Locate the cell with the specified text and output its [x, y] center coordinate. 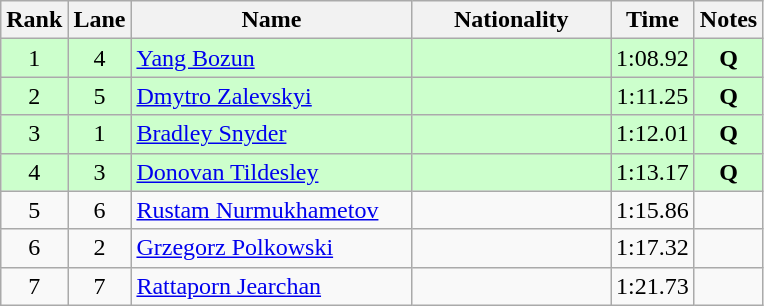
Lane [100, 20]
1:12.01 [653, 134]
Rustam Nurmukhametov [272, 210]
Nationality [512, 20]
1:08.92 [653, 58]
Grzegorz Polkowski [272, 248]
1:15.86 [653, 210]
1:11.25 [653, 96]
Bradley Snyder [272, 134]
Dmytro Zalevskyi [272, 96]
1:13.17 [653, 172]
Yang Bozun [272, 58]
Name [272, 20]
Rattaporn Jearchan [272, 286]
Donovan Tildesley [272, 172]
Time [653, 20]
1:17.32 [653, 248]
1:21.73 [653, 286]
Rank [34, 20]
Notes [728, 20]
